From the cell containing the given text, extract its center point as (X, Y) coordinate. 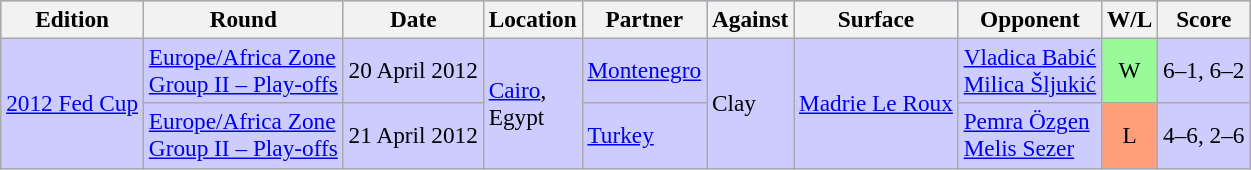
Edition (72, 19)
Score (1204, 19)
Cairo, Egypt (532, 103)
Location (532, 19)
Date (413, 19)
20 April 2012 (413, 70)
W/L (1130, 19)
Montenegro (644, 70)
Vladica Babić Milica Šljukić (1030, 70)
6–1, 6–2 (1204, 70)
W (1130, 70)
Round (243, 19)
Surface (876, 19)
21 April 2012 (413, 136)
4–6, 2–6 (1204, 136)
Turkey (644, 136)
Against (750, 19)
2012 Fed Cup (72, 103)
L (1130, 136)
Opponent (1030, 19)
Partner (644, 19)
Pemra Özgen Melis Sezer (1030, 136)
Clay (750, 103)
Madrie Le Roux (876, 103)
